Return the (X, Y) coordinate for the center point of the cell that contains the specified text.  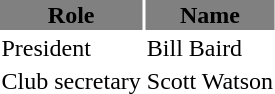
Bill Baird (210, 48)
Role (71, 15)
President (71, 48)
Name (210, 15)
